From the cell containing the given text, extract its center point as (X, Y) coordinate. 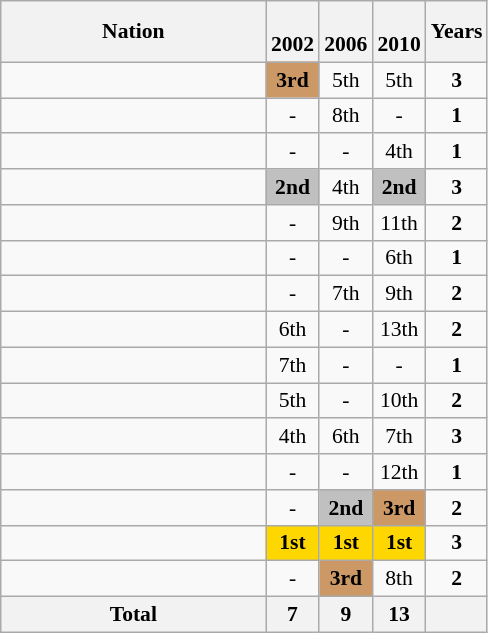
2002 (292, 32)
13th (398, 330)
Total (134, 615)
Nation (134, 32)
9 (346, 615)
2006 (346, 32)
2010 (398, 32)
12th (398, 472)
10th (398, 401)
13 (398, 615)
11th (398, 223)
Years (457, 32)
7 (292, 615)
